Capture the cell that displays the provided text and extract its (X, Y) central coordinate. 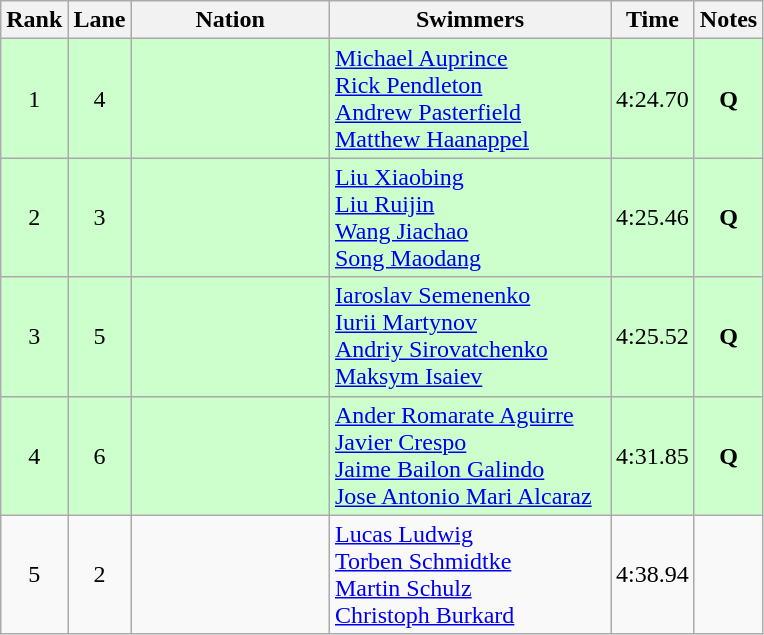
Lucas Ludwig Torben Schmidtke Martin Schulz Christoph Burkard (470, 574)
4:25.52 (653, 336)
Swimmers (470, 20)
Rank (34, 20)
4:31.85 (653, 456)
Notes (728, 20)
4:25.46 (653, 218)
Liu Xiaobing Liu Ruijin Wang Jiachao Song Maodang (470, 218)
6 (100, 456)
Michael Auprince Rick Pendleton Andrew Pasterfield Matthew Haanappel (470, 98)
Lane (100, 20)
4:38.94 (653, 574)
Ander Romarate Aguirre Javier Crespo Jaime Bailon Galindo Jose Antonio Mari Alcaraz (470, 456)
4:24.70 (653, 98)
Iaroslav Semenenko Iurii Martynov Andriy Sirovatchenko Maksym Isaiev (470, 336)
Nation (230, 20)
Time (653, 20)
1 (34, 98)
